Return the [X, Y] coordinate for the center point of the cell that contains the specified text.  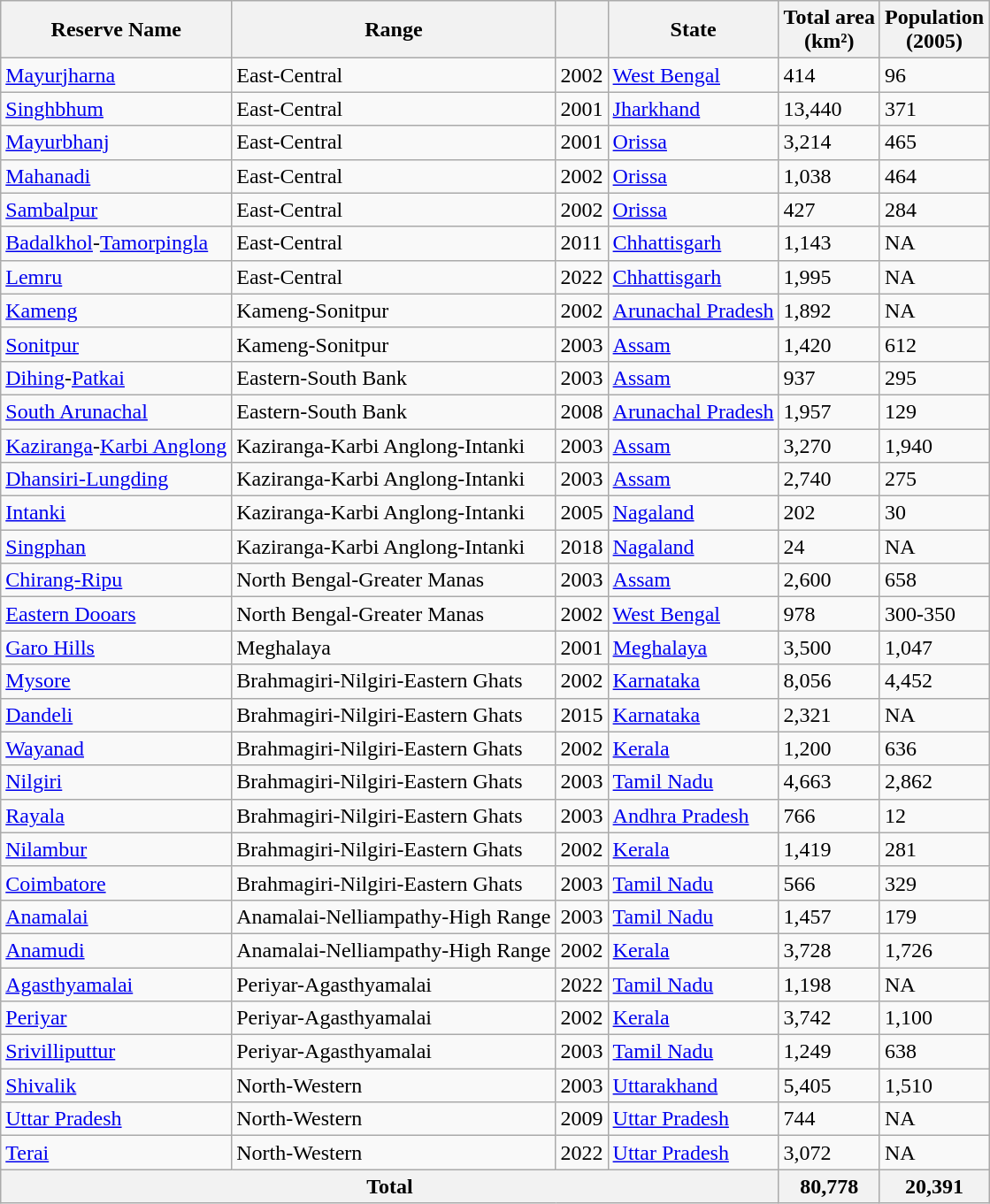
Mysore [117, 681]
937 [829, 378]
179 [934, 916]
414 [829, 75]
Dihing-Patkai [117, 378]
96 [934, 75]
1,038 [829, 176]
1,047 [934, 648]
636 [934, 748]
1,198 [829, 985]
1,457 [829, 916]
4,663 [829, 782]
Singphan [117, 547]
1,995 [829, 277]
1,420 [829, 344]
Singhbhum [117, 109]
South Arunachal [117, 411]
13,440 [829, 109]
Kameng [117, 311]
Chirang-Ripu [117, 580]
295 [934, 378]
Andhra Pradesh [694, 816]
8,056 [829, 681]
Garo Hills [117, 648]
2015 [582, 715]
30 [934, 513]
Nilambur [117, 849]
Coimbatore [117, 883]
978 [829, 614]
Lemru [117, 277]
Intanki [117, 513]
Nilgiri [117, 782]
Dandeli [117, 715]
1,200 [829, 748]
371 [934, 109]
Total [389, 1186]
2009 [582, 1119]
1,419 [829, 849]
Mahanadi [117, 176]
Sonitpur [117, 344]
329 [934, 883]
465 [934, 142]
612 [934, 344]
2,321 [829, 715]
20,391 [934, 1186]
658 [934, 580]
Agasthyamalai [117, 985]
202 [829, 513]
300-350 [934, 614]
1,100 [934, 1018]
275 [934, 479]
2,862 [934, 782]
281 [934, 849]
744 [829, 1119]
5,405 [829, 1085]
Population (2005) [934, 30]
Eastern Dooars [117, 614]
1,892 [829, 311]
3,728 [829, 950]
1,726 [934, 950]
2011 [582, 243]
Terai [117, 1153]
Total area (km²) [829, 30]
Kaziranga-Karbi Anglong [117, 445]
Anamudi [117, 950]
Srivilliputtur [117, 1052]
Shivalik [117, 1085]
1,249 [829, 1052]
3,742 [829, 1018]
12 [934, 816]
2008 [582, 411]
427 [829, 210]
Anamalai [117, 916]
Periyar [117, 1018]
1,143 [829, 243]
2,600 [829, 580]
4,452 [934, 681]
1,957 [829, 411]
2,740 [829, 479]
3,072 [829, 1153]
129 [934, 411]
24 [829, 547]
Wayanad [117, 748]
1,940 [934, 445]
Rayala [117, 816]
Range [394, 30]
3,214 [829, 142]
2005 [582, 513]
Reserve Name [117, 30]
Badalkhol-Tamorpingla [117, 243]
Sambalpur [117, 210]
2018 [582, 547]
Mayurbhanj [117, 142]
638 [934, 1052]
Mayurjharna [117, 75]
766 [829, 816]
State [694, 30]
80,778 [829, 1186]
Uttarakhand [694, 1085]
1,510 [934, 1085]
3,270 [829, 445]
284 [934, 210]
464 [934, 176]
3,500 [829, 648]
566 [829, 883]
Jharkhand [694, 109]
Dhansiri-Lungding [117, 479]
